Pinpoint the cell where the given text exists, returning its [X, Y] midpoint coordinate. 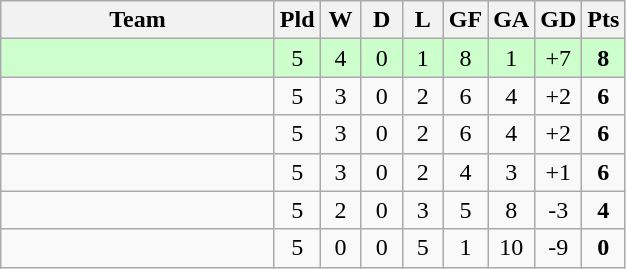
GA [512, 20]
GD [558, 20]
Team [138, 20]
D [382, 20]
10 [512, 248]
Pld [297, 20]
L [422, 20]
Pts [604, 20]
+1 [558, 172]
-3 [558, 210]
-9 [558, 248]
GF [465, 20]
+7 [558, 58]
W [340, 20]
